For the text-containing cell, return its midpoint in [x, y] coordinate format. 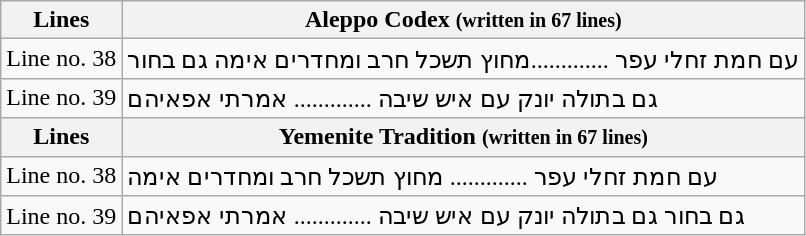
עם חמת זחלי עפר ............. מחוץ תשכל חרב ומחדרים אימה [464, 176]
עם חמת זחלי עפר .............מחוץ תשכל חרב ומחדרים אימה גם בחור [464, 59]
גם בתולה יונק עם איש שיבה ............. אמרתי אפאיהם [464, 98]
Aleppo Codex (written in 67 lines) [464, 20]
גם בחור גם בתולה יונק עם איש שיבה ............. אמרתי אפאיהם [464, 216]
Yemenite Tradition (written in 67 lines) [464, 137]
